Detect which cell encompasses the target text, then output its [x, y] center coordinate. 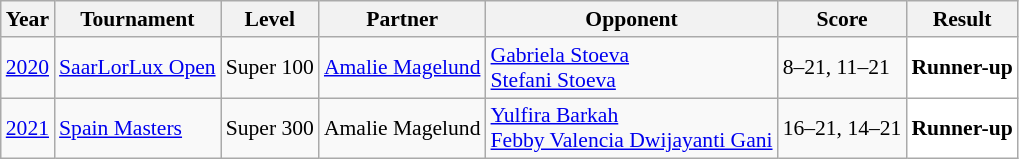
Gabriela Stoeva Stefani Stoeva [632, 68]
Spain Masters [138, 128]
2021 [28, 128]
Super 100 [270, 68]
Super 300 [270, 128]
Partner [402, 19]
Result [962, 19]
SaarLorLux Open [138, 68]
Score [842, 19]
Opponent [632, 19]
Level [270, 19]
Yulfira Barkah Febby Valencia Dwijayanti Gani [632, 128]
16–21, 14–21 [842, 128]
2020 [28, 68]
Tournament [138, 19]
Year [28, 19]
8–21, 11–21 [842, 68]
